From the cell containing the given text, extract its center point as (X, Y) coordinate. 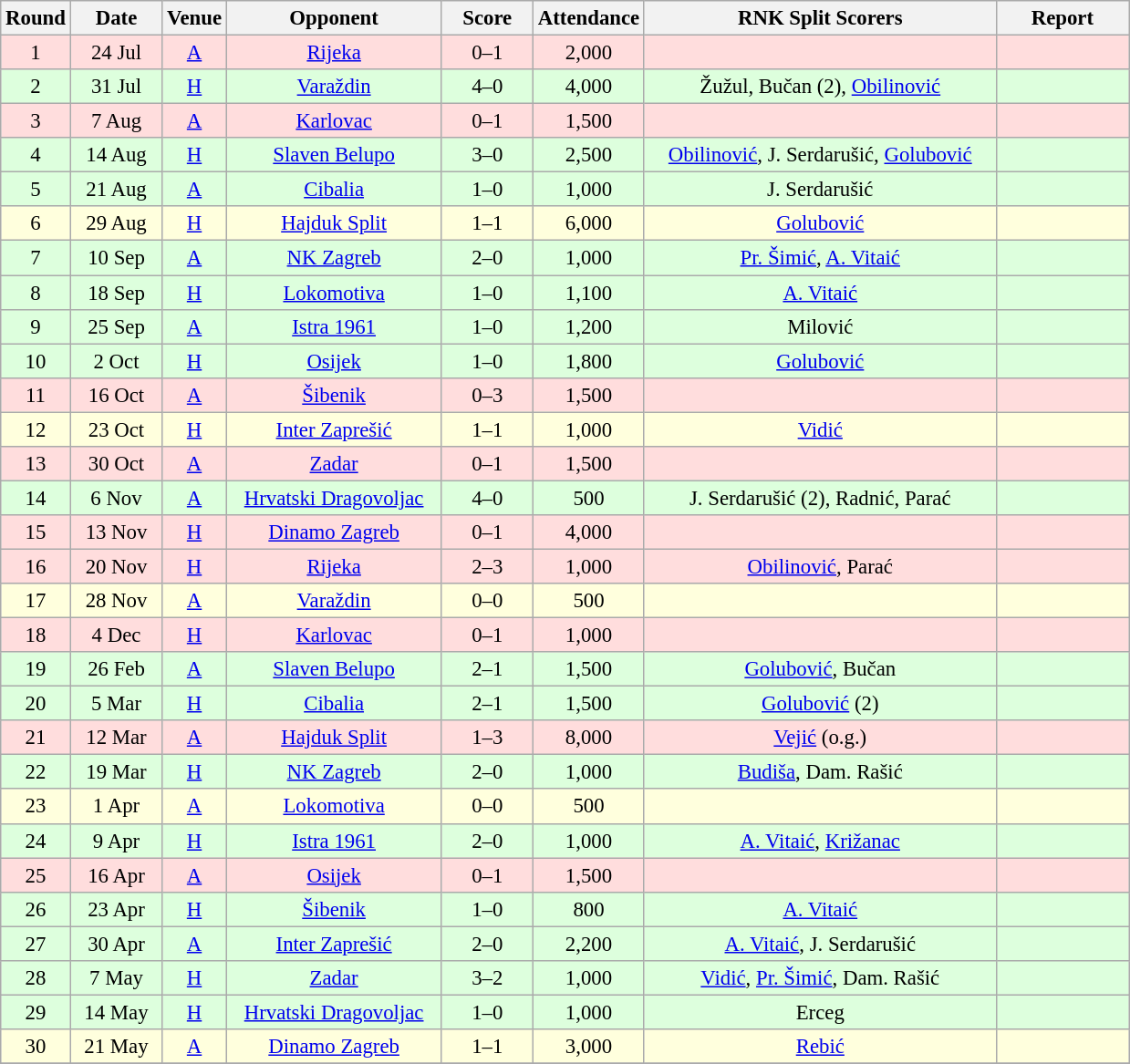
30 Oct (117, 464)
21 Aug (117, 190)
J. Serdarušić (820, 190)
16 (36, 566)
7 Aug (117, 121)
12 (36, 429)
13 (36, 464)
3–2 (487, 978)
6 (36, 223)
1 Apr (117, 807)
11 (36, 395)
21 May (117, 1047)
RNK Split Scorers (820, 18)
31 Jul (117, 87)
30 Apr (117, 944)
Date (117, 18)
24 (36, 841)
9 (36, 326)
2,500 (589, 155)
26 (36, 909)
20 (36, 704)
14 (36, 498)
12 Mar (117, 738)
Žužul, Bučan (2), Obilinović (820, 87)
14 Aug (117, 155)
7 May (117, 978)
7 (36, 258)
3 (36, 121)
Pr. Šimić, A. Vitaić (820, 258)
13 Nov (117, 532)
5 Mar (117, 704)
28 (36, 978)
19 (36, 669)
18 (36, 635)
6 Nov (117, 498)
3,000 (589, 1047)
Golubović (2) (820, 704)
23 Apr (117, 909)
15 (36, 532)
1,100 (589, 293)
3–0 (487, 155)
23 Oct (117, 429)
A. Vitaić, Križanac (820, 841)
29 (36, 1012)
29 Aug (117, 223)
1,800 (589, 361)
A. Vitaić, J. Serdarušić (820, 944)
20 Nov (117, 566)
Milović (820, 326)
25 Sep (117, 326)
24 Jul (117, 53)
14 May (117, 1012)
Attendance (589, 18)
Obilinović, Parać (820, 566)
28 Nov (117, 601)
800 (589, 909)
10 (36, 361)
2 Oct (117, 361)
2,000 (589, 53)
17 (36, 601)
10 Sep (117, 258)
0–3 (487, 395)
23 (36, 807)
Round (36, 18)
8,000 (589, 738)
22 (36, 772)
Vejić (o.g.) (820, 738)
Rebić (820, 1047)
18 Sep (117, 293)
6,000 (589, 223)
30 (36, 1047)
Erceg (820, 1012)
1 (36, 53)
27 (36, 944)
5 (36, 190)
1–3 (487, 738)
Venue (195, 18)
26 Feb (117, 669)
Obilinović, J. Serdarušić, Golubović (820, 155)
19 Mar (117, 772)
Vidić (820, 429)
2 (36, 87)
Vidić, Pr. Šimić, Dam. Rašić (820, 978)
4 Dec (117, 635)
9 Apr (117, 841)
16 Oct (117, 395)
1,200 (589, 326)
8 (36, 293)
Budiša, Dam. Rašić (820, 772)
21 (36, 738)
16 Apr (117, 875)
Score (487, 18)
2,200 (589, 944)
Opponent (334, 18)
2–3 (487, 566)
J. Serdarušić (2), Radnić, Parać (820, 498)
25 (36, 875)
Golubović, Bučan (820, 669)
4 (36, 155)
Report (1063, 18)
